Detect which cell encompasses the target text, then output its (X, Y) center coordinate. 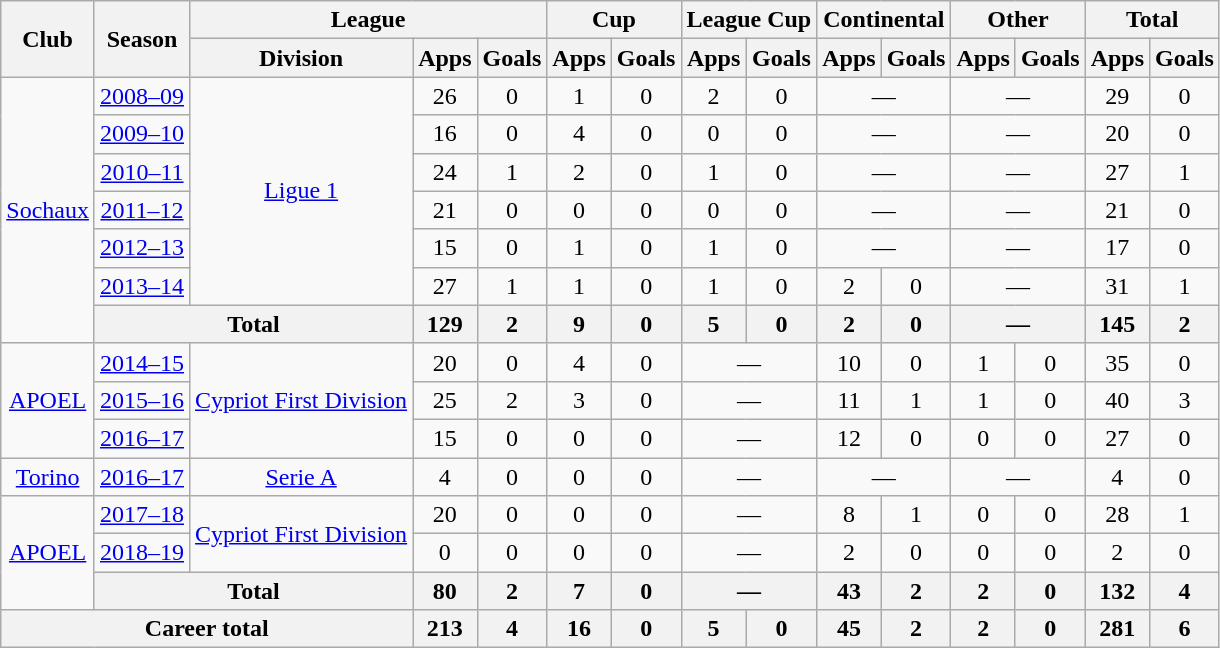
29 (1117, 96)
129 (445, 324)
Cup (614, 20)
25 (445, 400)
6 (1185, 629)
Other (1018, 20)
7 (579, 591)
2010–11 (142, 172)
2009–10 (142, 134)
145 (1117, 324)
17 (1117, 248)
2012–13 (142, 248)
League (368, 20)
2011–12 (142, 210)
28 (1117, 515)
Season (142, 39)
2015–16 (142, 400)
9 (579, 324)
10 (849, 362)
80 (445, 591)
Ligue 1 (302, 191)
281 (1117, 629)
35 (1117, 362)
43 (849, 591)
Sochaux (48, 210)
132 (1117, 591)
26 (445, 96)
213 (445, 629)
Torino (48, 477)
Club (48, 39)
Division (302, 58)
2013–14 (142, 286)
2014–15 (142, 362)
40 (1117, 400)
League Cup (749, 20)
Career total (207, 629)
11 (849, 400)
12 (849, 438)
2017–18 (142, 515)
24 (445, 172)
2008–09 (142, 96)
2018–19 (142, 553)
8 (849, 515)
Serie A (302, 477)
Continental (884, 20)
31 (1117, 286)
45 (849, 629)
